Determine the (X, Y) coordinate at the center of the cell enclosing the given text.  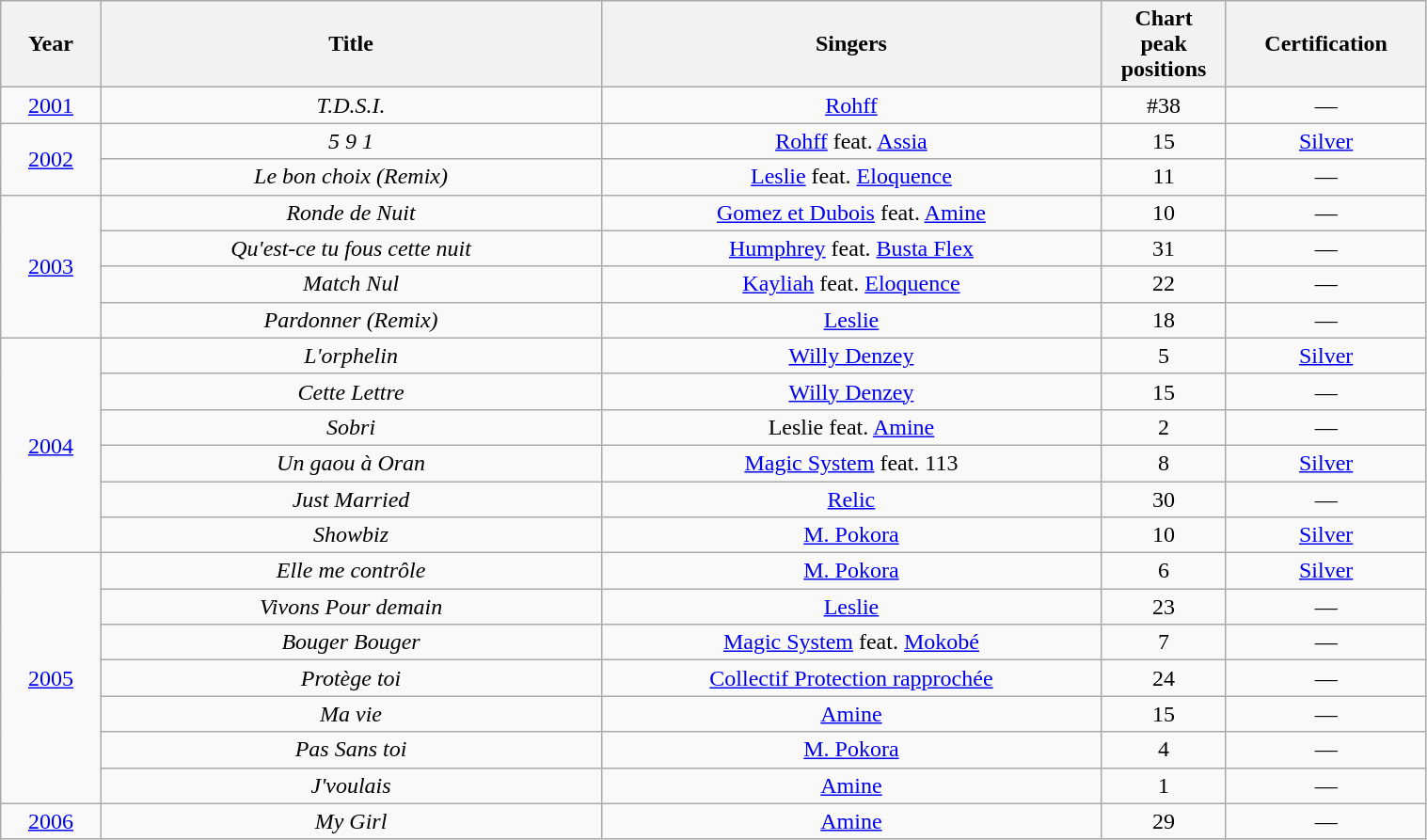
5 (1164, 356)
#38 (1164, 105)
Kayliah feat. Eloquence (851, 284)
Vivons Pour demain (351, 607)
22 (1164, 284)
1 (1164, 785)
My Girl (351, 821)
Elle me contrôle (351, 571)
Rohff feat. Assia (851, 141)
2005 (51, 678)
Chart peakpositions (1164, 44)
Year (51, 44)
30 (1164, 499)
18 (1164, 320)
2006 (51, 821)
Collectif Protection rapprochée (851, 678)
Match Nul (351, 284)
8 (1164, 463)
11 (1164, 177)
Sobri (351, 427)
Protège toi (351, 678)
Ronde de Nuit (351, 213)
Leslie feat. Eloquence (851, 177)
29 (1164, 821)
Cette Lettre (351, 391)
Pas Sans toi (351, 750)
L'orphelin (351, 356)
24 (1164, 678)
Showbiz (351, 535)
Title (351, 44)
Just Married (351, 499)
Singers (851, 44)
Un gaou à Oran (351, 463)
Gomez et Dubois feat. Amine (851, 213)
Magic System feat. 113 (851, 463)
Humphrey feat. Busta Flex (851, 248)
4 (1164, 750)
Qu'est-ce tu fous cette nuit (351, 248)
Pardonner (Remix) (351, 320)
5 9 1 (351, 141)
2004 (51, 445)
Certification (1326, 44)
T.D.S.I. (351, 105)
2001 (51, 105)
6 (1164, 571)
J'voulais (351, 785)
Bouger Bouger (351, 642)
Ma vie (351, 714)
31 (1164, 248)
2 (1164, 427)
23 (1164, 607)
Rohff (851, 105)
7 (1164, 642)
2003 (51, 266)
2002 (51, 159)
Le bon choix (Remix) (351, 177)
Leslie feat. Amine (851, 427)
Magic System feat. Mokobé (851, 642)
Relic (851, 499)
